Scan for the cell matching the given text and deliver its (X, Y) coordinate at center. 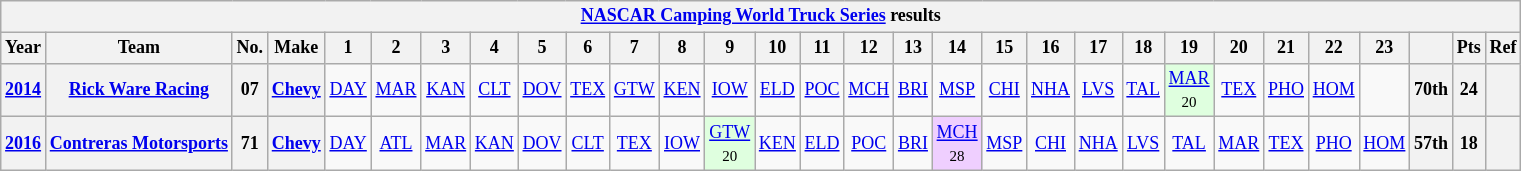
Make (296, 48)
7 (635, 48)
14 (957, 48)
1 (348, 48)
19 (1189, 48)
MCH28 (957, 144)
22 (1334, 48)
71 (250, 144)
GTW20 (730, 144)
Rick Ware Racing (138, 90)
Team (138, 48)
17 (1098, 48)
57th (1432, 144)
15 (1004, 48)
Ref (1503, 48)
MAR20 (1189, 90)
24 (1468, 90)
GTW (635, 90)
20 (1239, 48)
12 (869, 48)
Pts (1468, 48)
70th (1432, 90)
2 (396, 48)
2014 (24, 90)
16 (1051, 48)
11 (822, 48)
13 (914, 48)
MCH (869, 90)
No. (250, 48)
23 (1384, 48)
10 (778, 48)
07 (250, 90)
6 (588, 48)
8 (682, 48)
21 (1286, 48)
2016 (24, 144)
Year (24, 48)
9 (730, 48)
Contreras Motorsports (138, 144)
ATL (396, 144)
4 (495, 48)
3 (446, 48)
NASCAR Camping World Truck Series results (761, 16)
5 (542, 48)
